Scan for the cell matching the given text and deliver its [X, Y] coordinate at center. 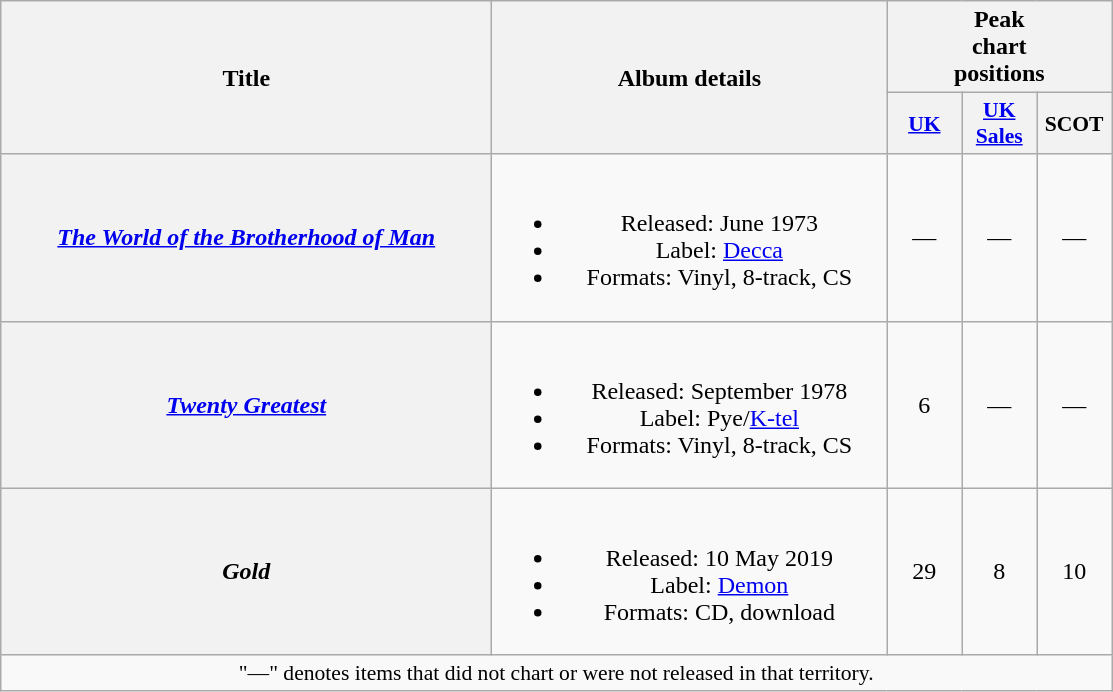
6 [924, 404]
29 [924, 572]
Released: June 1973Label: DeccaFormats: Vinyl, 8-track, CS [690, 238]
SCOT [1074, 124]
Title [246, 78]
The World of the Brotherhood of Man [246, 238]
Gold [246, 572]
Album details [690, 78]
UK [924, 124]
Released: September 1978Label: Pye/K-telFormats: Vinyl, 8-track, CS [690, 404]
UK Sales [1000, 124]
Released: 10 May 2019Label: DemonFormats: CD, download [690, 572]
8 [1000, 572]
Twenty Greatest [246, 404]
10 [1074, 572]
"—" denotes items that did not chart or were not released in that territory. [556, 673]
Peakchartpositions [1000, 47]
